From the cell containing the given text, extract its center point as (X, Y) coordinate. 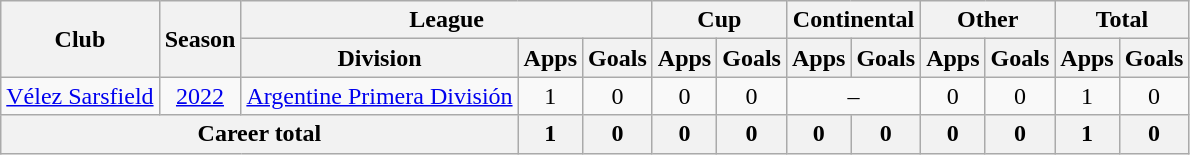
League (446, 20)
Season (200, 39)
– (853, 96)
Club (80, 39)
Other (988, 20)
Vélez Sarsfield (80, 96)
Argentine Primera División (380, 96)
Continental (853, 20)
Cup (719, 20)
2022 (200, 96)
Total (1122, 20)
Career total (260, 134)
Division (380, 58)
